From the cell containing the given text, extract its center point as (X, Y) coordinate. 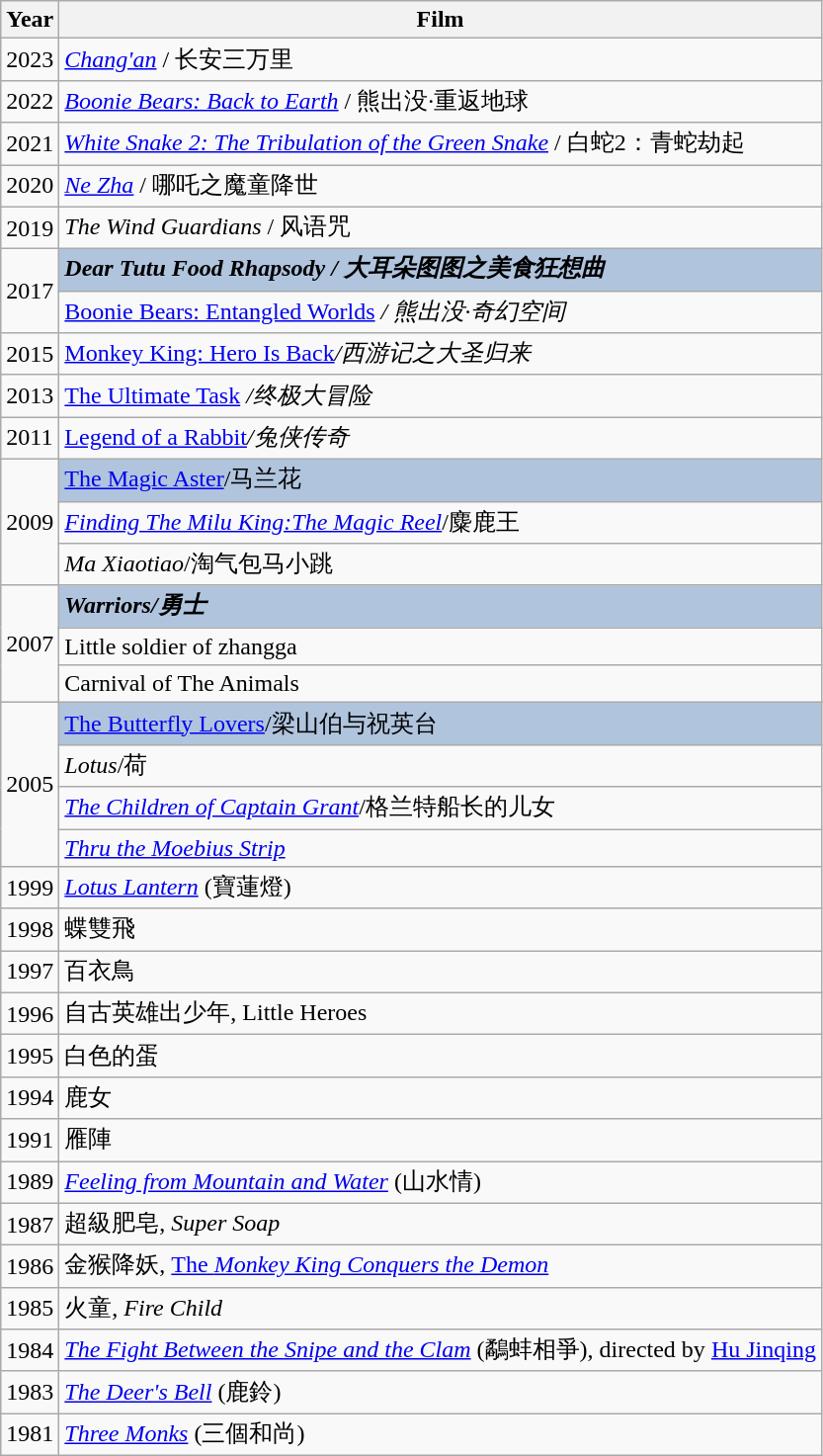
Finding The Milu King:The Magic Reel/麋鹿王 (441, 522)
百衣鳥 (441, 973)
Legend of a Rabbit/兔侠传奇 (441, 439)
Feeling from Mountain and Water (山水情) (441, 1182)
Monkey King: Hero Is Back/西游记之大圣归来 (441, 354)
1995 (30, 1056)
Lotus/荷 (441, 765)
Film (441, 20)
雁陣 (441, 1141)
2009 (30, 522)
2017 (30, 291)
The Fight Between the Snipe and the Clam (鷸蚌相爭), directed by Hu Jinqing (441, 1350)
Three Monks (三個和尚) (441, 1435)
Chang'an / 长安三万里 (441, 59)
The Ultimate Task /终极大冒险 (441, 395)
鹿女 (441, 1097)
超級肥皂, Super Soap (441, 1224)
Dear Tutu Food Rhapsody / 大耳朵图图之美食狂想曲 (441, 271)
1994 (30, 1097)
1985 (30, 1309)
白色的蛋 (441, 1056)
Little soldier of zhangga (441, 646)
1981 (30, 1435)
2015 (30, 354)
2020 (30, 186)
1987 (30, 1224)
1989 (30, 1182)
White Snake 2: The Tribulation of the Green Snake / 白蛇2：青蛇劫起 (441, 144)
金猴降妖, The Monkey King Conquers the Demon (441, 1267)
2005 (30, 785)
2011 (30, 439)
Carnival of The Animals (441, 684)
Thru the Moebius Strip (441, 847)
1991 (30, 1141)
Ne Zha / 哪吒之魔童降世 (441, 186)
2023 (30, 59)
Lotus Lantern (寶蓮燈) (441, 888)
2013 (30, 395)
火童, Fire Child (441, 1309)
Warriors/勇士 (441, 607)
2019 (30, 227)
2022 (30, 101)
The Magic Aster/马兰花 (441, 480)
Boonie Bears: Entangled Worlds / 熊出没·奇幻空间 (441, 312)
2007 (30, 644)
1999 (30, 888)
Year (30, 20)
1996 (30, 1014)
1997 (30, 973)
The Deer's Bell (鹿鈴) (441, 1392)
The Children of Captain Grant/格兰特船长的儿女 (441, 809)
Boonie Bears: Back to Earth / 熊出没·重返地球 (441, 101)
The Butterfly Lovers/梁山伯与祝英台 (441, 724)
1998 (30, 929)
1986 (30, 1267)
自古英雄出少年, Little Heroes (441, 1014)
1983 (30, 1392)
The Wind Guardians / 风语咒 (441, 227)
蝶雙飛 (441, 929)
2021 (30, 144)
Ma Xiaotiao/淘气包马小跳 (441, 565)
1984 (30, 1350)
